Locate the cell with the specified text and output its (X, Y) center coordinate. 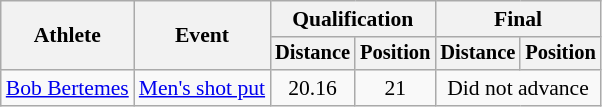
Qualification (352, 19)
Bob Bertemes (68, 88)
Final (518, 19)
20.16 (312, 88)
Did not advance (518, 88)
Event (202, 36)
21 (395, 88)
Men's shot put (202, 88)
Athlete (68, 36)
